Return the [x, y] coordinate for the center point of the cell that contains the specified text.  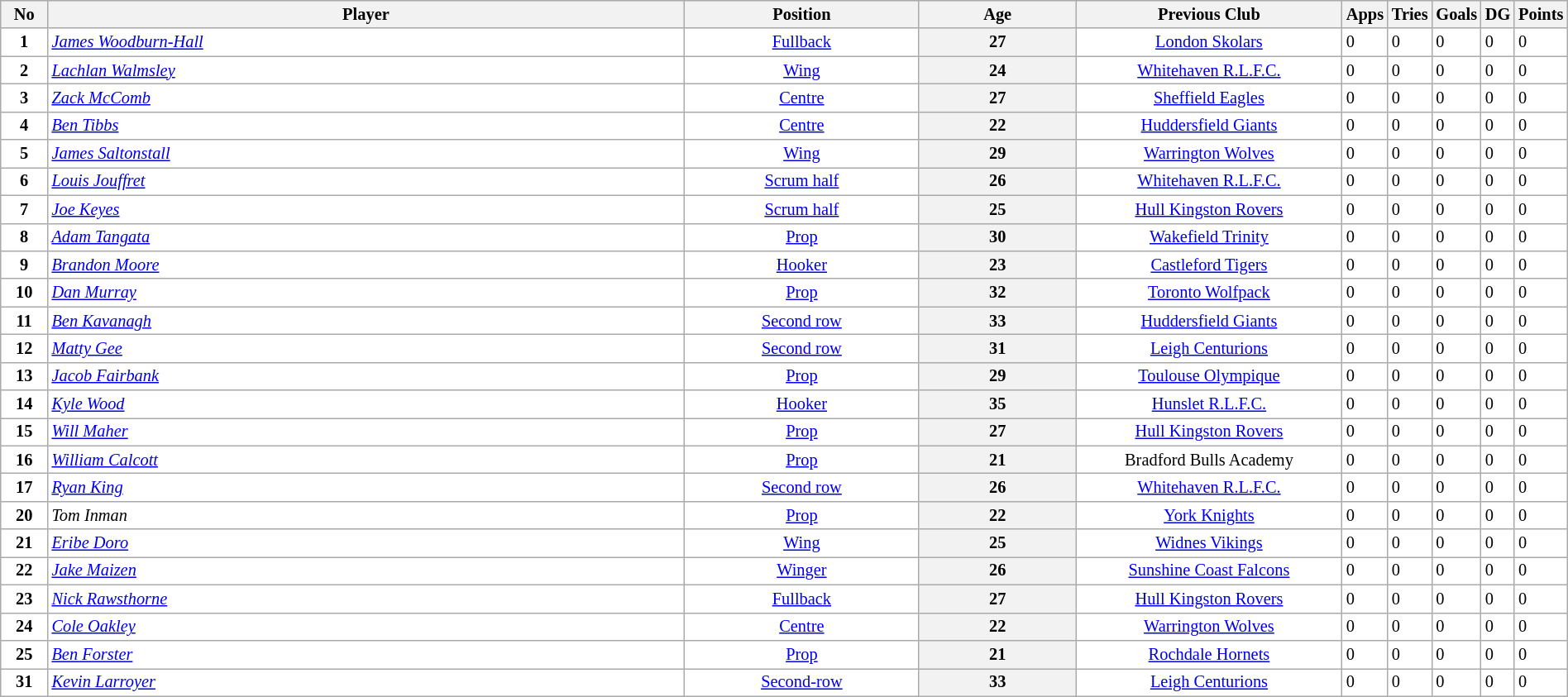
Will Maher [366, 432]
Points [1541, 14]
Jacob Fairbank [366, 376]
Tom Inman [366, 515]
6 [25, 181]
Joe Keyes [366, 209]
James Woodburn-Hall [366, 42]
15 [25, 432]
Castleford Tigers [1209, 265]
10 [25, 293]
Ben Forster [366, 654]
17 [25, 487]
2 [25, 70]
Toronto Wolfpack [1209, 293]
Bradford Bulls Academy [1209, 460]
Ryan King [366, 487]
Rochdale Hornets [1209, 654]
5 [25, 154]
3 [25, 98]
16 [25, 460]
Goals [1456, 14]
9 [25, 265]
30 [997, 237]
Cole Oakley [366, 627]
Matty Gee [366, 348]
Lachlan Walmsley [366, 70]
DG [1498, 14]
20 [25, 515]
Hunslet R.L.F.C. [1209, 404]
Tries [1409, 14]
Eribe Doro [366, 543]
Brandon Moore [366, 265]
No [25, 14]
32 [997, 293]
Position [801, 14]
1 [25, 42]
Kevin Larroyer [366, 682]
Wakefield Trinity [1209, 237]
Sheffield Eagles [1209, 98]
Jake Maizen [366, 570]
35 [997, 404]
Ben Tibbs [366, 126]
Previous Club [1209, 14]
7 [25, 209]
Apps [1365, 14]
Dan Murray [366, 293]
4 [25, 126]
14 [25, 404]
James Saltonstall [366, 154]
11 [25, 321]
Adam Tangata [366, 237]
Widnes Vikings [1209, 543]
York Knights [1209, 515]
Toulouse Olympique [1209, 376]
Age [997, 14]
William Calcott [366, 460]
Ben Kavanagh [366, 321]
Sunshine Coast Falcons [1209, 570]
Winger [801, 570]
Player [366, 14]
Louis Jouffret [366, 181]
8 [25, 237]
12 [25, 348]
Zack McComb [366, 98]
Second-row [801, 682]
London Skolars [1209, 42]
Nick Rawsthorne [366, 599]
13 [25, 376]
Kyle Wood [366, 404]
